Return the [X, Y] coordinate for the center point of the cell that contains the specified text.  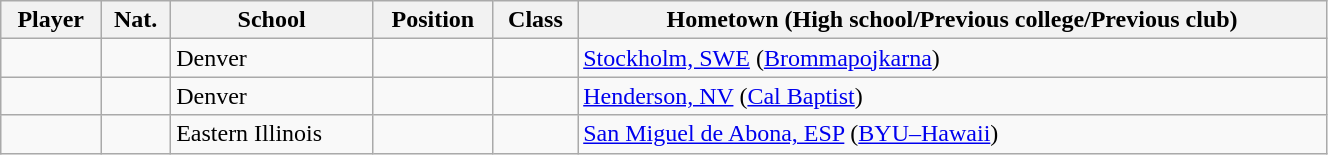
Nat. [136, 20]
Hometown (High school/Previous college/Previous club) [952, 20]
School [272, 20]
Position [434, 20]
Henderson, NV (Cal Baptist) [952, 96]
San Miguel de Abona, ESP (BYU–Hawaii) [952, 134]
Eastern Illinois [272, 134]
Class [536, 20]
Stockholm, SWE (Brommapojkarna) [952, 58]
Player [51, 20]
